Output the (X, Y) coordinate of the center of the cell containing the given text.  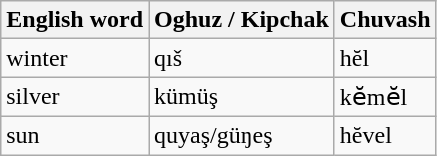
qıš (242, 58)
kümüş (242, 97)
kӗmӗl (385, 97)
English word (75, 20)
Oghuz / Kipchak (242, 20)
winter (75, 58)
hĕvel (385, 135)
silver (75, 97)
sun (75, 135)
quyaş/güŋeş (242, 135)
Chuvash (385, 20)
hĕl (385, 58)
